Find where the given text appears and provide that cell's center as (x, y) coordinate. 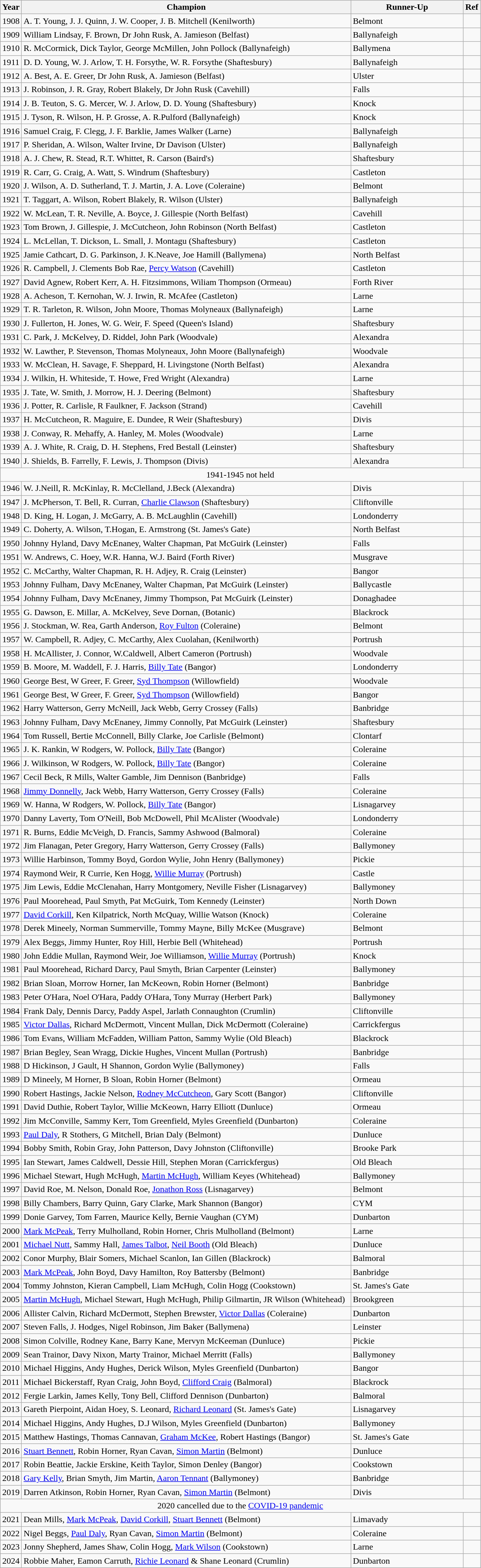
C. Doherty, A. Wilson, T.Hogan, E. Armstrong (St. James's Gate) (186, 530)
Johnny Fulham, Davy McEnaney, Walter Chapman, Pat McGuirk (Leinster) (186, 584)
J. Tyson, R. Wilson, H. P. Grosse, A. R.Pulford (Ballynafeigh) (186, 117)
A. J. White, R. Craig, D. H. Stephens, Fred Bestall (Leinster) (186, 447)
Jimmy Donnelly, Jack Webb, Harry Watterson, Gerry Crossey (Falls) (186, 791)
1974 (11, 873)
Dean Mills, Mark McPeak, David Corkill, Stuart Bennett (Belmont) (186, 1520)
Johnny Fulham, Davy McEnaney, Jimmy Connolly, Pat McGuirk (Leinster) (186, 722)
Robert Hastings, Jackie Nelson, Rodney McCutcheon, Gary Scott (Bangor) (186, 1093)
Michael Nutt, Sammy Hall, James Talbot, Neil Booth (Old Bleach) (186, 1244)
1956 (11, 626)
Steven Falls, J. Hodges, Nigel Robinson, Jim Baker (Ballymena) (186, 1327)
1914 (11, 103)
Jamie Cathcart, D. G. Parkinson, J. K.Neave, Joe Hamill (Ballymena) (186, 255)
1998 (11, 1203)
R. McCormick, Dick Taylor, George McMillen, John Pollock (Ballynafeigh) (186, 48)
Tom Brown, J. Gillespie, J. McCutcheon, John Robinson (North Belfast) (186, 227)
2024 (11, 1561)
2006 (11, 1313)
W. McLean, T. R. Neville, A. Boyce, J. Gillespie (North Belfast) (186, 213)
J. B. Teuton, S. G. Mercer, W. J. Arlow, D. D. Young (Shaftesbury) (186, 103)
2003 (11, 1272)
1961 (11, 695)
Paul Daly, R Stothers, G Mitchell, Brian Daly (Belmont) (186, 1135)
J. K. Rankin, W Rodgers, W. Pollock, Billy Tate (Bangor) (186, 750)
Jonny Shepherd, James Shaw, Colin Hogg, Mark Wilson (Cookstown) (186, 1547)
Ballymena (407, 48)
W. J.Neill, R. McKinlay, R. McClelland, J.Beck (Alexandra) (186, 488)
Nigel Beggs, Paul Daly, Ryan Cavan, Simon Martin (Belmont) (186, 1533)
1965 (11, 750)
1937 (11, 420)
2004 (11, 1286)
1972 (11, 846)
2002 (11, 1258)
1933 (11, 364)
1987 (11, 1052)
J. Robinson, J. R. Gray, Robert Blakely, Dr John Rusk (Cavehill) (186, 90)
1911 (11, 62)
2017 (11, 1464)
1925 (11, 255)
1968 (11, 791)
Derek Mineely, Norman Summerville, Tommy Mayne, Billy McKee (Musgrave) (186, 928)
Frank Daly, Dennis Darcy, Paddy Aspel, Jarlath Connaughton (Crumlin) (186, 1011)
1953 (11, 584)
1983 (11, 997)
1939 (11, 447)
1973 (11, 860)
J. McPherson, T. Bell, R. Curran, Charlie Clawson (Shaftesbury) (186, 502)
Year (11, 7)
1930 (11, 323)
Paul Moorehead, Paul Smyth, Pat McGuirk, Tom Kennedy (Leinster) (186, 901)
D. King, H. Logan, J. McGarry, A. B. McLaughlin (Cavehill) (186, 516)
1971 (11, 832)
1986 (11, 1038)
John Eddie Mullan, Raymond Weir, Joe Williamson, Willie Murray (Portrush) (186, 956)
J. Conway, R. Mehaffy, A. Hanley, M. Moles (Woodvale) (186, 433)
1982 (11, 983)
D Hickinson, J Gault, H Shannon, Gordon Wylie (Ballymoney) (186, 1066)
1931 (11, 337)
J. Wilkin, H. Whiteside, T. Howe, Fred Wright (Alexandra) (186, 378)
1919 (11, 172)
1981 (11, 969)
Brooke Park (407, 1148)
Mark McPeak, Terry Mulholland, Robin Horner, Chris Mulholland (Belmont) (186, 1231)
Brian Sloan, Morrow Horner, Ian McKeown, Robin Horner (Belmont) (186, 983)
1935 (11, 392)
Simon Colville, Rodney Kane, Barry Kane, Mervyn McKeeman (Dunluce) (186, 1341)
2016 (11, 1451)
North Down (407, 901)
Donaghadee (407, 598)
1979 (11, 942)
1948 (11, 516)
Johnny Fulham, Davy McEnaney, Jimmy Thompson, Pat McGuirk (Leinster) (186, 598)
2008 (11, 1341)
Gary Kelly, Brian Smyth, Jim Martin, Aaron Tennant (Ballymoney) (186, 1478)
C. Park, J. McKelvey, D. Riddel, John Park (Woodvale) (186, 337)
2018 (11, 1478)
2014 (11, 1423)
Champion (186, 7)
Forth River (407, 282)
Michael Bickerstaff, Ryan Craig, John Boyd, Clifford Craig (Balmoral) (186, 1382)
1924 (11, 241)
2010 (11, 1368)
Willie Harbinson, Tommy Boyd, Gordon Wylie, John Henry (Ballymoney) (186, 860)
T. Taggart, A. Wilson, Robert Blakely, R. Wilson (Ulster) (186, 200)
1996 (11, 1176)
2009 (11, 1355)
J. Wilkinson, W Rodgers, W. Pollock, Billy Tate (Bangor) (186, 763)
Cookstown (407, 1464)
Runner-Up (407, 7)
W. McClean, H. Savage, F. Sheppard, H. Livingstone (North Belfast) (186, 364)
Ulster (407, 76)
1917 (11, 144)
J. Tate, W. Smith, J. Morrow, H. J. Deering (Belmont) (186, 392)
1918 (11, 158)
1938 (11, 433)
W. Campbell, R. Adjey, C. McCarthy, Alex Cuolahan, (Kenilworth) (186, 640)
1991 (11, 1107)
W. Andrews, C. Hoey, W.R. Hanna, W.J. Baird (Forth River) (186, 557)
Robbie Maher, Eamon Carruth, Richie Leonard & Shane Leonard (Crumlin) (186, 1561)
2022 (11, 1533)
Tom Evans, William McFadden, William Patton, Sammy Wylie (Old Bleach) (186, 1038)
Old Bleach (407, 1162)
Fergie Larkin, James Kelly, Tony Bell, Clifford Dennison (Dunbarton) (186, 1396)
Jim Flanagan, Peter Gregory, Harry Watterson, Gerry Crossey (Falls) (186, 846)
1995 (11, 1162)
2019 (11, 1492)
Ballycastle (407, 584)
Brookgreen (407, 1300)
A. J. Chew, R. Stead, R.T. Whittet, R. Carson (Baird's) (186, 158)
1989 (11, 1080)
1957 (11, 640)
1922 (11, 213)
1992 (11, 1121)
Castle (407, 873)
Peter O'Hara, Noel O'Hara, Paddy O'Hara, Tony Murray (Herbert Park) (186, 997)
2000 (11, 1231)
1920 (11, 186)
Sean Trainor, Davy Nixon, Marty Trainor, Michael Merritt (Falls) (186, 1355)
Tommy Johnston, Kieran Campbell, Liam McHugh, Colin Hogg (Cookstown) (186, 1286)
1978 (11, 928)
Clontarf (407, 736)
1984 (11, 1011)
1927 (11, 282)
1990 (11, 1093)
Stuart Bennett, Robin Horner, Ryan Cavan, Simon Martin (Belmont) (186, 1451)
H. McCutcheon, R. Maguire, E. Dundee, R Weir (Shaftesbury) (186, 420)
Limavady (407, 1520)
1947 (11, 502)
1909 (11, 35)
William Lindsay, F. Brown, Dr John Rusk, A. Jamieson (Belfast) (186, 35)
Paul Moorehead, Richard Darcy, Paul Smyth, Brian Carpenter (Leinster) (186, 969)
2015 (11, 1437)
1940 (11, 461)
1997 (11, 1189)
Tom Russell, Bertie McConnell, Billy Clarke, Joe Carlisle (Belmont) (186, 736)
David Roe, M. Nelson, Donald Roe, Jonathon Ross (Lisnagarvey) (186, 1189)
Robin Beattie, Jackie Erskine, Keith Taylor, Simon Denley (Bangor) (186, 1464)
Donie Garvey, Tom Farren, Maurice Kelly, Bernie Vaughan (CYM) (186, 1217)
1955 (11, 612)
CYM (407, 1203)
D Mineely, M Horner, B Sloan, Robin Horner (Belmont) (186, 1080)
R. Campbell, J. Clements Bob Rae, Percy Watson (Cavehill) (186, 268)
Gareth Pierpoint, Aidan Hoey, S. Leonard, Richard Leonard (St. James's Gate) (186, 1409)
T. R. Tarleton, R. Wilson, John Moore, Thomas Molyneaux (Ballynafeigh) (186, 310)
1993 (11, 1135)
2001 (11, 1244)
1966 (11, 763)
L. McLellan, T. Dickson, L. Small, J. Montagu (Shaftesbury) (186, 241)
Billy Chambers, Barry Quinn, Gary Clarke, Mark Shannon (Bangor) (186, 1203)
D. D. Young, W. J. Arlow, T. H. Forsythe, W. R. Forsythe (Shaftesbury) (186, 62)
1970 (11, 818)
Danny Laverty, Tom O'Neill, Bob McDowell, Phil McAlister (Woodvale) (186, 818)
1915 (11, 117)
1999 (11, 1217)
J. Wilson, A. D. Sutherland, T. J. Martin, J. A. Love (Coleraine) (186, 186)
R. Carr, G. Craig, A. Watt, S. Windrum (Shaftesbury) (186, 172)
Darren Atkinson, Robin Horner, Ryan Cavan, Simon Martin (Belmont) (186, 1492)
1964 (11, 736)
2012 (11, 1396)
1946 (11, 488)
1960 (11, 681)
1926 (11, 268)
A. Best, A. E. Greer, Dr John Rusk, A. Jamieson (Belfast) (186, 76)
A. T. Young, J. J. Quinn, J. W. Cooper, J. B. Mitchell (Kenilworth) (186, 21)
Samuel Craig, F. Clegg, J. F. Barklie, James Walker (Larne) (186, 131)
2020 cancelled due to the COVID-19 pandemic (240, 1506)
Mark McPeak, John Boyd, Davy Hamilton, Roy Battersby (Belmont) (186, 1272)
Allister Calvin, Richard McDermott, Stephen Brewster, Victor Dallas (Coleraine) (186, 1313)
Cecil Beck, R Mills, Walter Gamble, Jim Dennison (Banbridge) (186, 777)
Carrickfergus (407, 1024)
W. Lawther, P. Stevenson, Thomas Molyneaux, John Moore (Ballynafeigh) (186, 351)
G. Dawson, E. Millar, A. McKelvey, Seve Dornan, (Botanic) (186, 612)
2007 (11, 1327)
J. Shields, B. Farrelly, F. Lewis, J. Thompson (Divis) (186, 461)
Harry Watterson, Gerry McNeill, Jack Webb, Gerry Crossey (Falls) (186, 708)
1963 (11, 722)
1923 (11, 227)
Michael Higgins, Andy Hughes, Derick Wilson, Myles Greenfield (Dunbarton) (186, 1368)
R. Burns, Eddie McVeigh, D. Francis, Sammy Ashwood (Balmoral) (186, 832)
1950 (11, 543)
1962 (11, 708)
Jim McConville, Sammy Kerr, Tom Greenfield, Myles Greenfield (Dunbarton) (186, 1121)
David Agnew, Robert Kerr, A. H. Fitzsimmons, Wiliam Thompson (Ormeau) (186, 282)
1913 (11, 90)
Johnny Hyland, Davy McEnaney, Walter Chapman, Pat McGuirk (Leinster) (186, 543)
Raymond Weir, R Currie, Ken Hogg, Willie Murray (Portrush) (186, 873)
Bobby Smith, Robin Gray, John Patterson, Davy Johnston (Cliftonville) (186, 1148)
1988 (11, 1066)
Musgrave (407, 557)
P. Sheridan, A. Wilson, Walter Irvine, Dr Davison (Ulster) (186, 144)
Alex Beggs, Jimmy Hunter, Roy Hill, Herbie Bell (Whitehead) (186, 942)
H. McAllister, J. Connor, W.Caldwell, Albert Cameron (Portrush) (186, 653)
2021 (11, 1520)
1976 (11, 901)
1954 (11, 598)
Leinster (407, 1327)
David Duthie, Robert Taylor, Willie McKeown, Harry Elliott (Dunluce) (186, 1107)
1928 (11, 296)
C. McCarthy, Walter Chapman, R. H. Adjey, R. Craig (Leinster) (186, 571)
B. Moore, M. Waddell, F. J. Harris, Billy Tate (Bangor) (186, 667)
1985 (11, 1024)
Conor Murphy, Blair Somers, Michael Scanlon, Ian Gillen (Blackrock) (186, 1258)
Ian Stewart, James Caldwell, Dessie Hill, Stephen Moran (Carrickfergus) (186, 1162)
1921 (11, 200)
David Corkill, Ken Kilpatrick, North McQuay, Willie Watson (Knock) (186, 915)
J. Fullerton, H. Jones, W. G. Weir, F. Speed (Queen's Island) (186, 323)
2023 (11, 1547)
J. Potter, R. Carlisle, R Faulkner, F. Jackson (Strand) (186, 406)
1912 (11, 76)
Matthew Hastings, Thomas Cannavan, Graham McKee, Robert Hastings (Bangor) (186, 1437)
1916 (11, 131)
1929 (11, 310)
Martin McHugh, Michael Stewart, Hugh McHugh, Philip Gilmartin, JR Wilson (Whitehead) (186, 1300)
1934 (11, 378)
Ref (472, 7)
J. Stockman, W. Rea, Garth Anderson, Roy Fulton (Coleraine) (186, 626)
Victor Dallas, Richard McDermott, Vincent Mullan, Dick McDermott (Coleraine) (186, 1024)
1959 (11, 667)
1936 (11, 406)
1980 (11, 956)
1969 (11, 804)
A. Acheson, T. Kernohan, W. J. Irwin, R. McAfee (Castleton) (186, 296)
Michael Higgins, Andy Hughes, D.J Wilson, Myles Greenfield (Dunbarton) (186, 1423)
1941-1945 not held (240, 475)
1952 (11, 571)
1932 (11, 351)
W. Hanna, W Rodgers, W. Pollock, Billy Tate (Bangor) (186, 804)
1949 (11, 530)
2011 (11, 1382)
1967 (11, 777)
1975 (11, 887)
2013 (11, 1409)
Michael Stewart, Hugh McHugh, Martin McHugh, William Keyes (Whitehead) (186, 1176)
Brian Begley, Sean Wragg, Dickie Hughes, Vincent Mullan (Portrush) (186, 1052)
1977 (11, 915)
1958 (11, 653)
1908 (11, 21)
2005 (11, 1300)
1994 (11, 1148)
1951 (11, 557)
Jim Lewis, Eddie McClenahan, Harry Montgomery, Neville Fisher (Lisnagarvey) (186, 887)
1910 (11, 48)
